For the text-containing cell, return its midpoint in (X, Y) coordinate format. 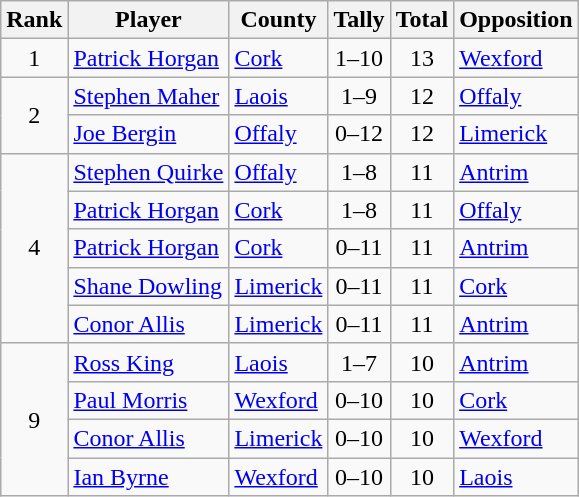
Player (148, 20)
1–10 (359, 58)
Paul Morris (148, 400)
Ian Byrne (148, 477)
Rank (34, 20)
9 (34, 419)
4 (34, 248)
13 (422, 58)
1–9 (359, 96)
0–12 (359, 134)
Total (422, 20)
Stephen Maher (148, 96)
Ross King (148, 362)
1–7 (359, 362)
2 (34, 115)
Stephen Quirke (148, 172)
County (278, 20)
Joe Bergin (148, 134)
Shane Dowling (148, 286)
Opposition (516, 20)
1 (34, 58)
Tally (359, 20)
